Scan for the cell matching the given text and deliver its [x, y] coordinate at center. 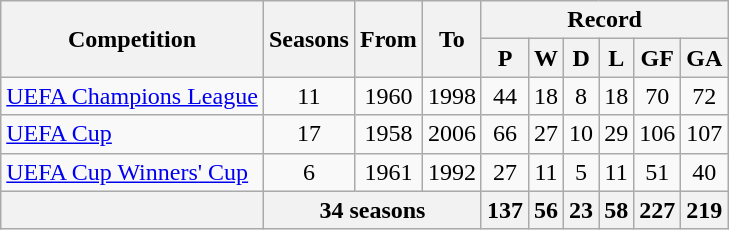
1998 [452, 96]
2006 [452, 134]
29 [616, 134]
1992 [452, 172]
34 seasons [372, 210]
UEFA Champions League [132, 96]
6 [308, 172]
40 [704, 172]
UEFA Cup Winners' Cup [132, 172]
219 [704, 210]
L [616, 58]
107 [704, 134]
Seasons [308, 39]
66 [504, 134]
Competition [132, 39]
W [546, 58]
Record [604, 20]
GF [658, 58]
51 [658, 172]
137 [504, 210]
1958 [388, 134]
10 [582, 134]
8 [582, 96]
1960 [388, 96]
P [504, 58]
5 [582, 172]
106 [658, 134]
72 [704, 96]
1961 [388, 172]
GA [704, 58]
To [452, 39]
UEFA Cup [132, 134]
56 [546, 210]
70 [658, 96]
From [388, 39]
44 [504, 96]
17 [308, 134]
D [582, 58]
23 [582, 210]
58 [616, 210]
227 [658, 210]
